Provide the (x, y) coordinate of the cell's center where the given text is located.  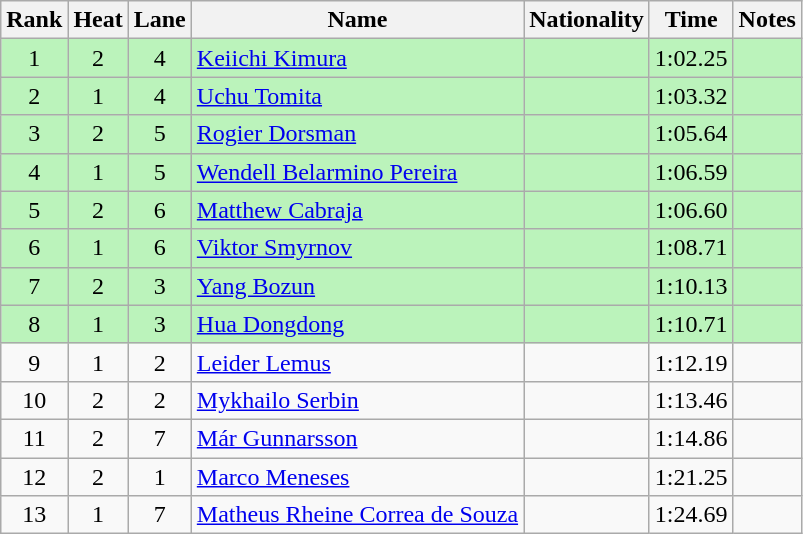
8 (34, 324)
9 (34, 362)
1:14.86 (691, 438)
1:06.60 (691, 210)
1:13.46 (691, 400)
11 (34, 438)
Lane (160, 20)
Viktor Smyrnov (357, 248)
Uchu Tomita (357, 96)
Matthew Cabraja (357, 210)
Hua Dongdong (357, 324)
Mykhailo Serbin (357, 400)
13 (34, 515)
Nationality (587, 20)
Name (357, 20)
1:06.59 (691, 172)
10 (34, 400)
Notes (767, 20)
Leider Lemus (357, 362)
Yang Bozun (357, 286)
1:21.25 (691, 477)
Time (691, 20)
1:10.71 (691, 324)
1:03.32 (691, 96)
1:05.64 (691, 134)
12 (34, 477)
1:24.69 (691, 515)
Wendell Belarmino Pereira (357, 172)
Már Gunnarsson (357, 438)
1:10.13 (691, 286)
1:08.71 (691, 248)
Heat (98, 20)
1:02.25 (691, 58)
Keiichi Kimura (357, 58)
1:12.19 (691, 362)
Matheus Rheine Correa de Souza (357, 515)
Rank (34, 20)
Marco Meneses (357, 477)
Rogier Dorsman (357, 134)
